Detect which cell encompasses the target text, then output its [x, y] center coordinate. 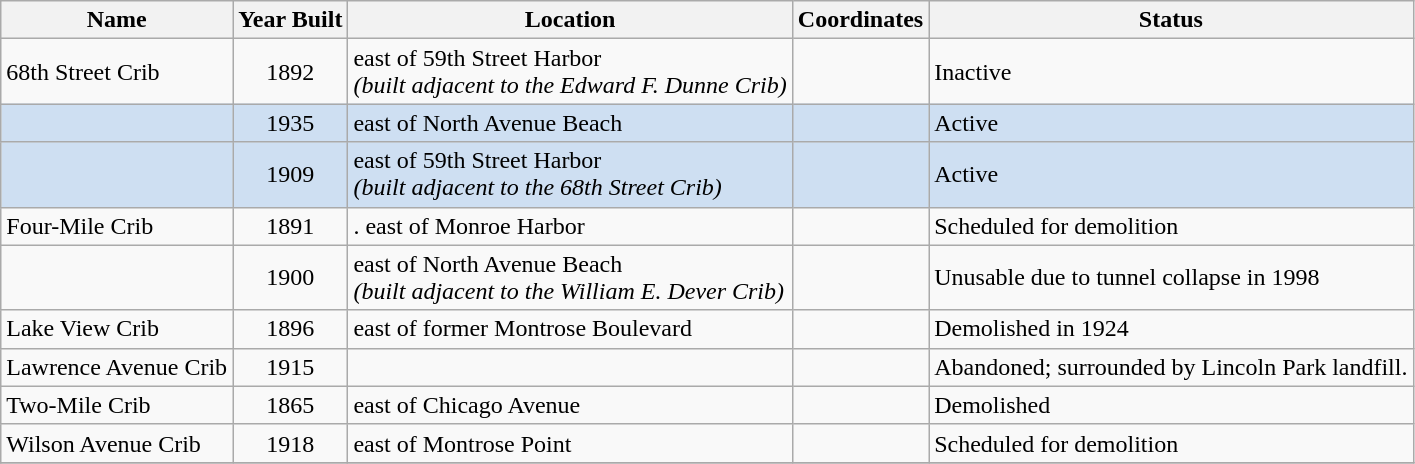
1865 [290, 405]
Status [1171, 20]
east of 59th Street Harbor(built adjacent to the 68th Street Crib) [570, 174]
Lawrence Avenue Crib [117, 367]
Location [570, 20]
1892 [290, 72]
east of North Avenue Beach(built adjacent to the William E. Dever Crib) [570, 278]
Wilson Avenue Crib [117, 443]
Inactive [1171, 72]
. east of Monroe Harbor [570, 226]
1900 [290, 278]
Lake View Crib [117, 329]
east of former Montrose Boulevard [570, 329]
Two-Mile Crib [117, 405]
east of North Avenue Beach [570, 123]
Demolished in 1924 [1171, 329]
Year Built [290, 20]
1935 [290, 123]
Unusable due to tunnel collapse in 1998 [1171, 278]
east of Chicago Avenue [570, 405]
1896 [290, 329]
68th Street Crib [117, 72]
east of 59th Street Harbor(built adjacent to the Edward F. Dunne Crib) [570, 72]
Abandoned; surrounded by Lincoln Park landfill. [1171, 367]
Four-Mile Crib [117, 226]
Name [117, 20]
1915 [290, 367]
Coordinates [860, 20]
1891 [290, 226]
1909 [290, 174]
1918 [290, 443]
east of Montrose Point [570, 443]
Demolished [1171, 405]
